Detect which cell encompasses the target text, then output its [x, y] center coordinate. 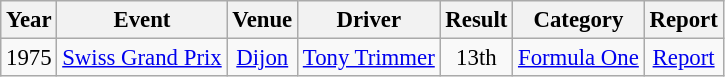
13th [476, 58]
Dijon [262, 58]
1975 [29, 58]
Driver [370, 20]
Formula One [578, 58]
Tony Trimmer [370, 58]
Swiss Grand Prix [142, 58]
Year [29, 20]
Category [578, 20]
Event [142, 20]
Venue [262, 20]
Result [476, 20]
